Detect which cell encompasses the target text, then output its [x, y] center coordinate. 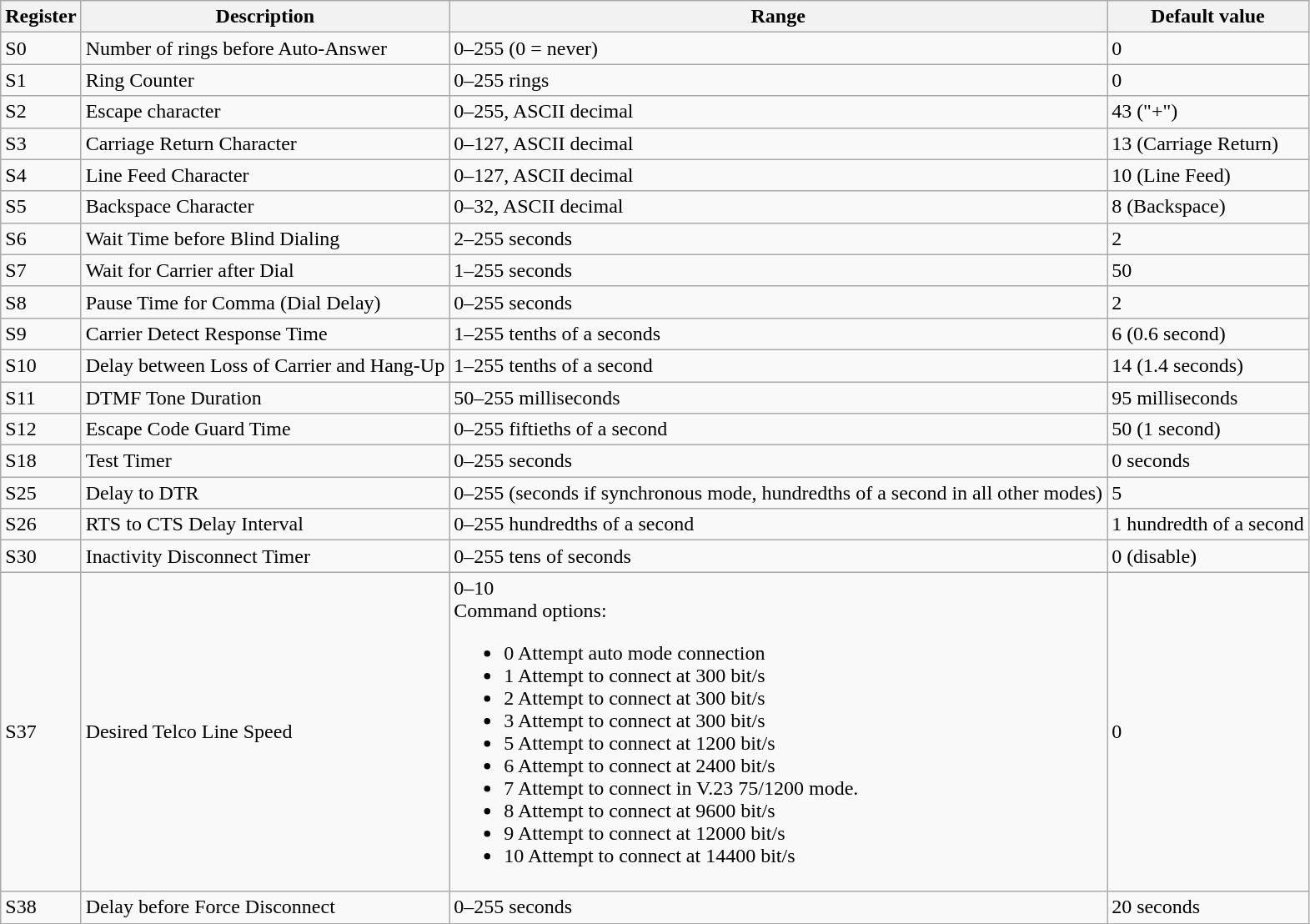
Description [265, 17]
S30 [41, 556]
Delay to DTR [265, 493]
Carriage Return Character [265, 143]
Escape Code Guard Time [265, 429]
0–255, ASCII decimal [779, 112]
Carrier Detect Response Time [265, 334]
RTS to CTS Delay Interval [265, 525]
S11 [41, 398]
50 [1208, 270]
43 ("+") [1208, 112]
S4 [41, 175]
8 (Backspace) [1208, 207]
Escape character [265, 112]
14 (1.4 seconds) [1208, 365]
S1 [41, 80]
1–255 tenths of a second [779, 365]
0–255 hundredths of a second [779, 525]
Register [41, 17]
0–255 (seconds if synchronous mode, hundredths of a second in all other modes) [779, 493]
Delay between Loss of Carrier and Hang-Up [265, 365]
50–255 milliseconds [779, 398]
0 seconds [1208, 461]
S37 [41, 732]
5 [1208, 493]
50 (1 second) [1208, 429]
Wait for Carrier after Dial [265, 270]
Pause Time for Comma (Dial Delay) [265, 302]
S6 [41, 239]
S2 [41, 112]
Delay before Force Disconnect [265, 907]
Line Feed Character [265, 175]
1 hundredth of a second [1208, 525]
S38 [41, 907]
0–255 tens of seconds [779, 556]
S7 [41, 270]
0–255 rings [779, 80]
Default value [1208, 17]
0 (disable) [1208, 556]
S0 [41, 48]
S8 [41, 302]
Desired Telco Line Speed [265, 732]
Ring Counter [265, 80]
1–255 tenths of a seconds [779, 334]
0–255 fiftieths of a second [779, 429]
S9 [41, 334]
S5 [41, 207]
13 (Carriage Return) [1208, 143]
1–255 seconds [779, 270]
Backspace Character [265, 207]
Range [779, 17]
Number of rings before Auto-Answer [265, 48]
6 (0.6 second) [1208, 334]
S26 [41, 525]
Test Timer [265, 461]
95 milliseconds [1208, 398]
S12 [41, 429]
S3 [41, 143]
0–32, ASCII decimal [779, 207]
S10 [41, 365]
2–255 seconds [779, 239]
DTMF Tone Duration [265, 398]
S18 [41, 461]
10 (Line Feed) [1208, 175]
S25 [41, 493]
Inactivity Disconnect Timer [265, 556]
20 seconds [1208, 907]
0–255 (0 = never) [779, 48]
Wait Time before Blind Dialing [265, 239]
